Pinpoint the cell where the given text exists, returning its [X, Y] midpoint coordinate. 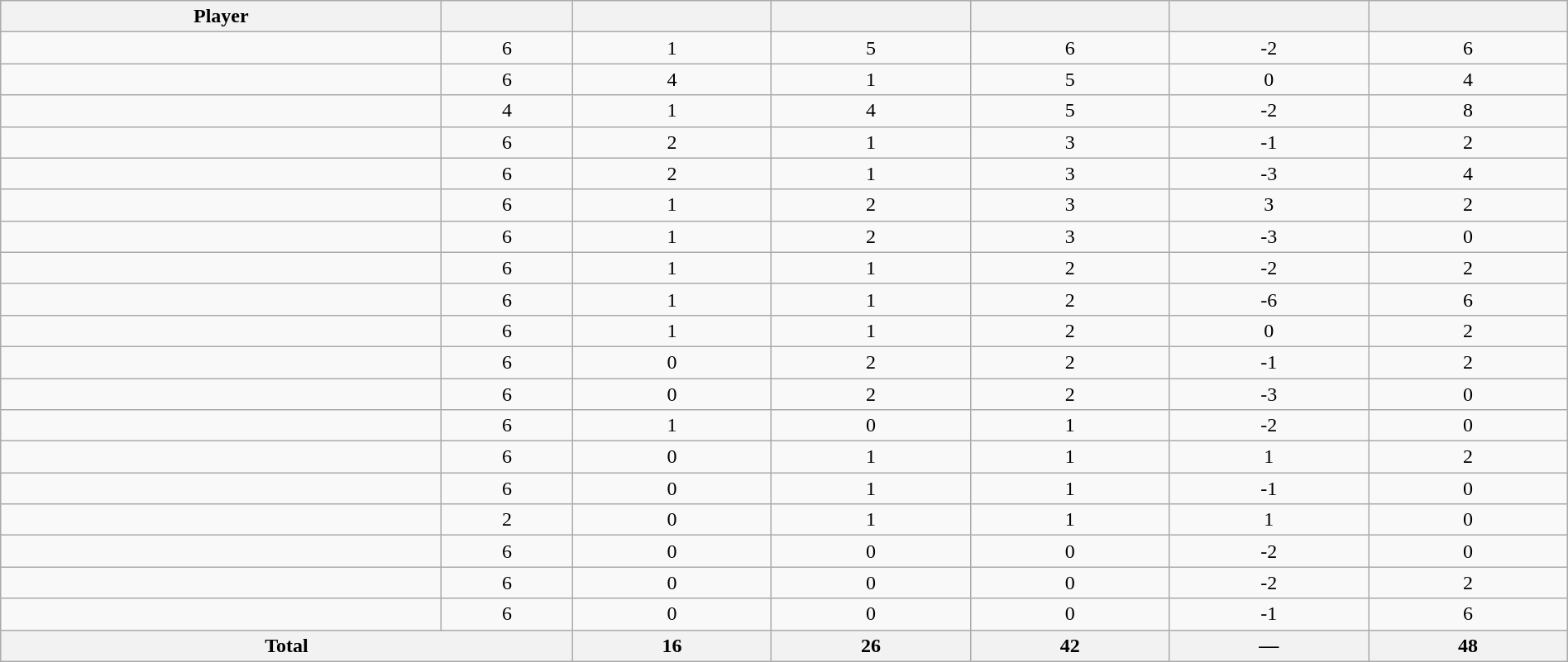
48 [1469, 645]
Player [222, 17]
— [1269, 645]
26 [872, 645]
Total [286, 645]
-6 [1269, 299]
42 [1070, 645]
16 [672, 645]
8 [1469, 111]
